From the cell containing the given text, extract its center point as [x, y] coordinate. 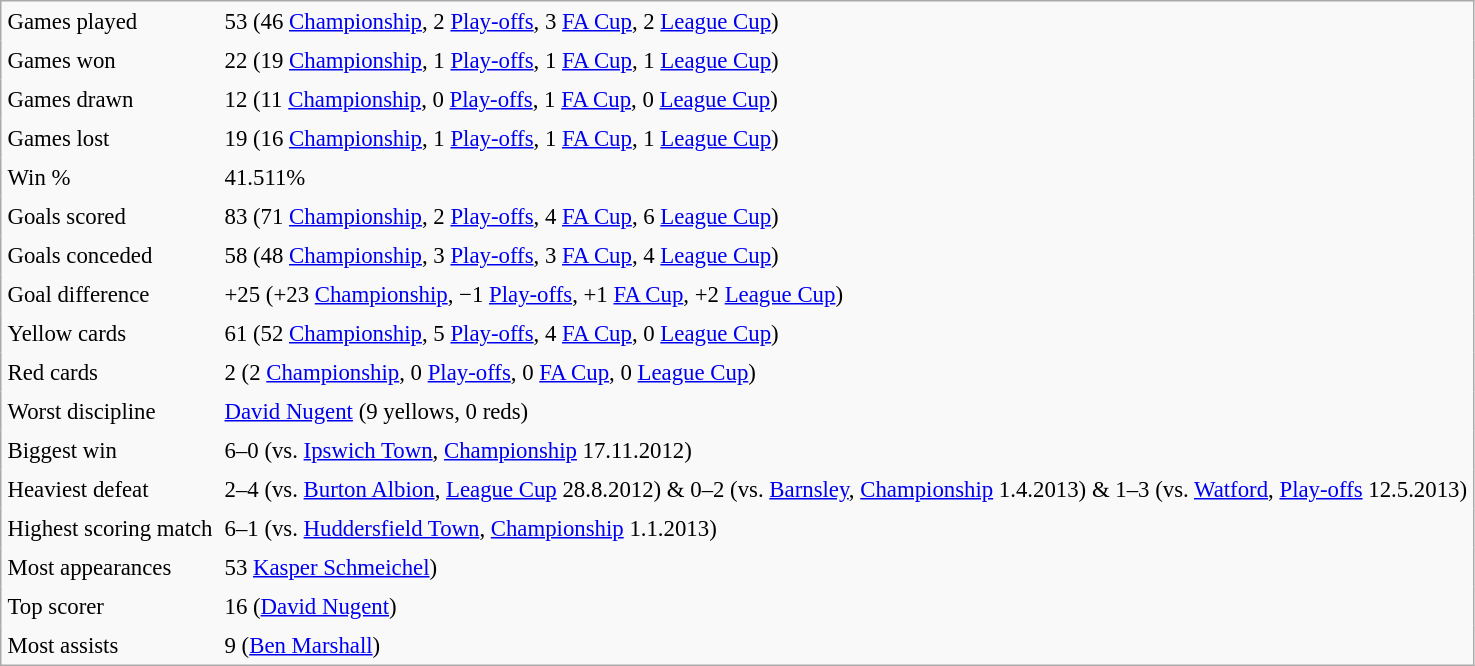
6–1 (vs. Huddersfield Town, Championship 1.1.2013) [846, 528]
Top scorer [110, 606]
Most assists [110, 646]
Goals conceded [110, 256]
2–4 (vs. Burton Albion, League Cup 28.8.2012) & 0–2 (vs. Barnsley, Championship 1.4.2013) & 1–3 (vs. Watford, Play-offs 12.5.2013) [846, 490]
2 (2 Championship, 0 Play-offs, 0 FA Cup, 0 League Cup) [846, 372]
Most appearances [110, 568]
9 (Ben Marshall) [846, 646]
Games drawn [110, 100]
Biggest win [110, 450]
19 (16 Championship, 1 Play-offs, 1 FA Cup, 1 League Cup) [846, 138]
22 (19 Championship, 1 Play-offs, 1 FA Cup, 1 League Cup) [846, 60]
41.511% [846, 178]
Yellow cards [110, 334]
Win % [110, 178]
58 (48 Championship, 3 Play-offs, 3 FA Cup, 4 League Cup) [846, 256]
Goal difference [110, 294]
53 (46 Championship, 2 Play-offs, 3 FA Cup, 2 League Cup) [846, 21]
16 (David Nugent) [846, 606]
61 (52 Championship, 5 Play-offs, 4 FA Cup, 0 League Cup) [846, 334]
Heaviest defeat [110, 490]
Games lost [110, 138]
Red cards [110, 372]
53 Kasper Schmeichel) [846, 568]
Highest scoring match [110, 528]
Games played [110, 21]
Goals scored [110, 216]
6–0 (vs. Ipswich Town, Championship 17.11.2012) [846, 450]
Games won [110, 60]
12 (11 Championship, 0 Play-offs, 1 FA Cup, 0 League Cup) [846, 100]
+25 (+23 Championship, −1 Play-offs, +1 FA Cup, +2 League Cup) [846, 294]
David Nugent (9 yellows, 0 reds) [846, 412]
83 (71 Championship, 2 Play-offs, 4 FA Cup, 6 League Cup) [846, 216]
Worst discipline [110, 412]
